Extract the [X, Y] coordinate from the center of the cell holding the provided text.  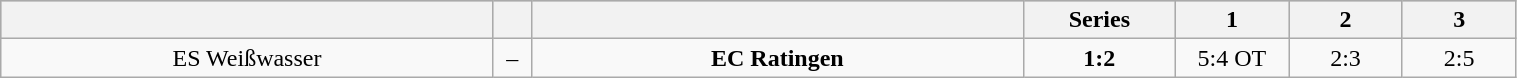
2:3 [1346, 58]
1:2 [1100, 58]
EC Ratingen [777, 58]
1 [1232, 20]
2 [1346, 20]
ES Weißwasser [247, 58]
5:4 OT [1232, 58]
– [512, 58]
Series [1100, 20]
2:5 [1459, 58]
3 [1459, 20]
